Capture the cell that displays the provided text and extract its (x, y) central coordinate. 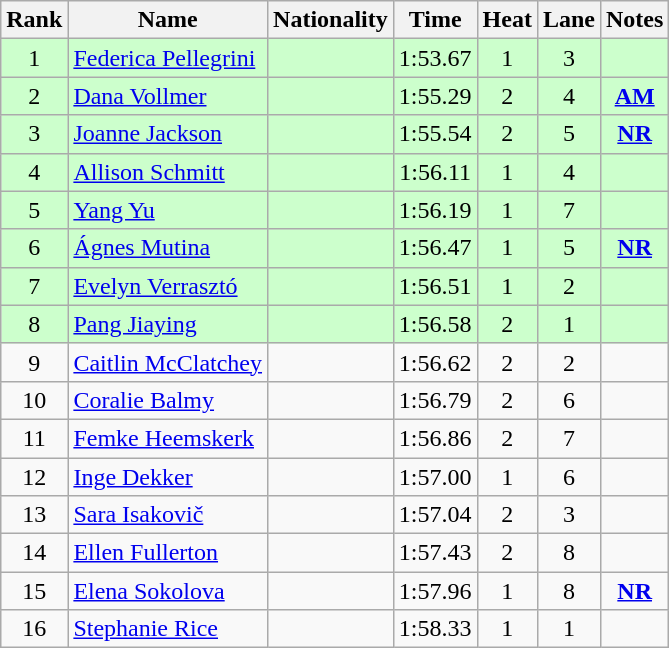
1:56.47 (435, 248)
Elena Sokolova (168, 591)
1:57.04 (435, 515)
1:58.33 (435, 629)
11 (34, 438)
14 (34, 553)
Nationality (331, 20)
Pang Jiaying (168, 324)
Sara Isakovič (168, 515)
1:57.00 (435, 477)
Time (435, 20)
Name (168, 20)
Femke Heemskerk (168, 438)
1:57.43 (435, 553)
1:56.79 (435, 400)
Heat (507, 20)
Allison Schmitt (168, 172)
Ágnes Mutina (168, 248)
1:56.19 (435, 210)
1:56.86 (435, 438)
1:56.62 (435, 362)
15 (34, 591)
Joanne Jackson (168, 134)
Ellen Fullerton (168, 553)
16 (34, 629)
9 (34, 362)
1:55.54 (435, 134)
1:55.29 (435, 96)
Evelyn Verrasztó (168, 286)
Yang Yu (168, 210)
13 (34, 515)
Coralie Balmy (168, 400)
1:53.67 (435, 58)
1:56.11 (435, 172)
AM (634, 96)
1:57.96 (435, 591)
Stephanie Rice (168, 629)
1:56.58 (435, 324)
Caitlin McClatchey (168, 362)
Lane (568, 20)
Inge Dekker (168, 477)
1:56.51 (435, 286)
Federica Pellegrini (168, 58)
10 (34, 400)
12 (34, 477)
Rank (34, 20)
Notes (634, 20)
Dana Vollmer (168, 96)
